Return the (X, Y) coordinate for the center point of the cell that contains the specified text.  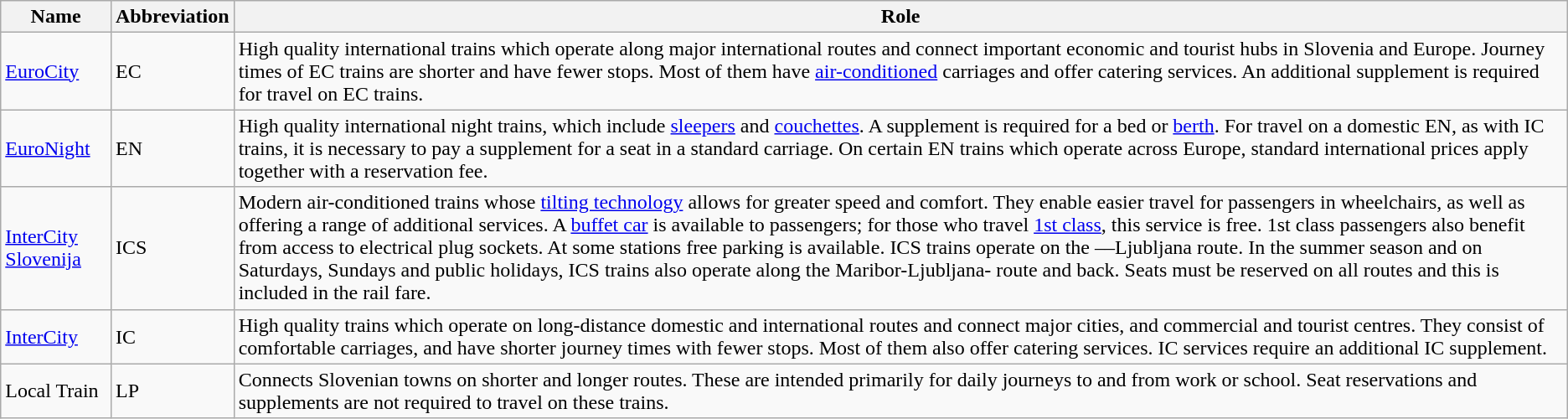
Abbreviation (173, 17)
EC (173, 71)
LP (173, 391)
EN (173, 148)
Name (56, 17)
InterCity Slovenija (56, 248)
EuroNight (56, 148)
InterCity (56, 337)
ICS (173, 248)
EuroCity (56, 71)
Local Train (56, 391)
Role (900, 17)
IC (173, 337)
